Return (x, y) of the center of cell containing provided text 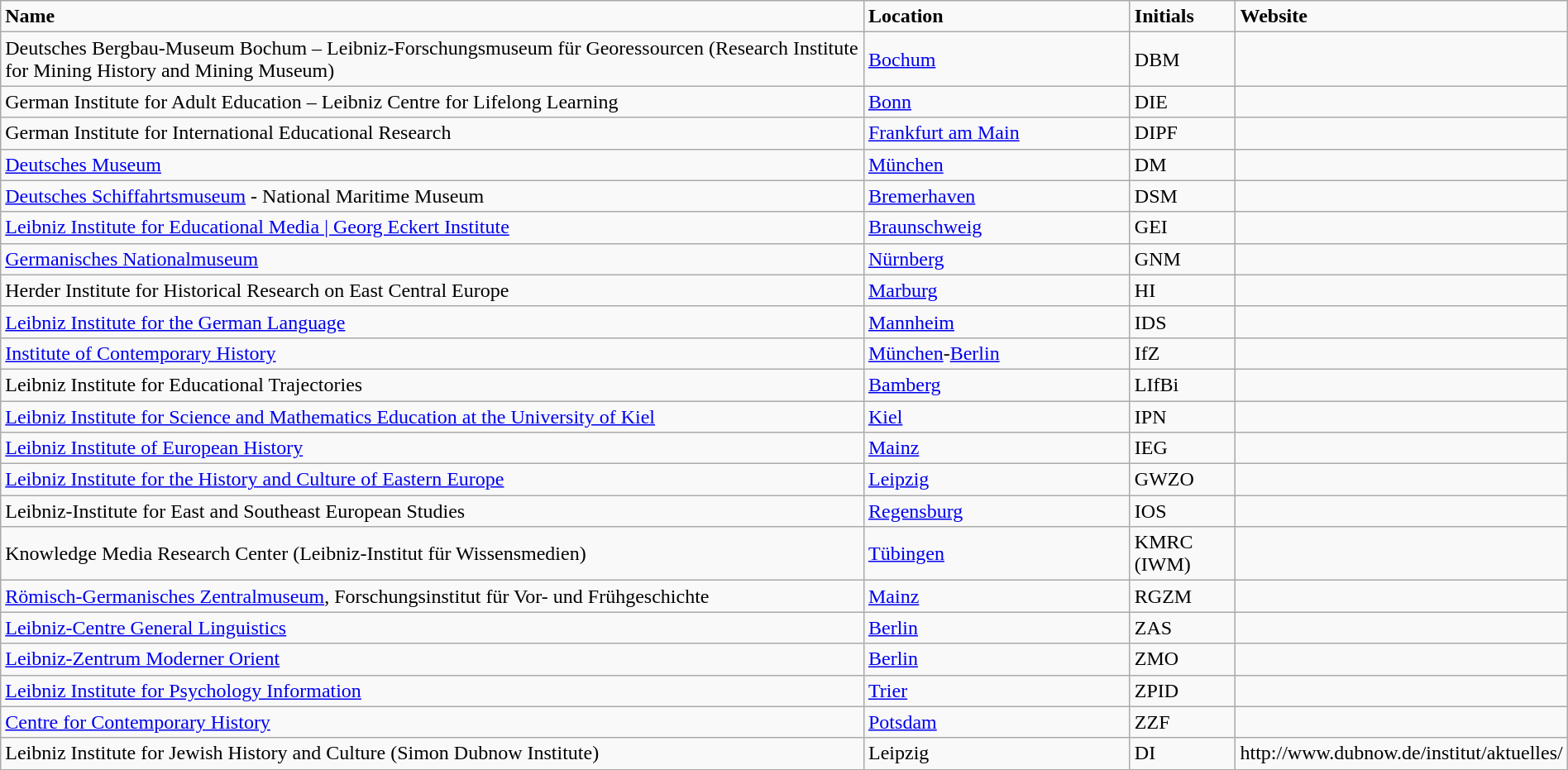
DI (1183, 753)
Deutsches Museum (433, 165)
München-Berlin (997, 353)
Bamberg (997, 385)
LIfBi (1183, 385)
DIPF (1183, 133)
Leibniz-Institute for East and Southeast European Studies (433, 511)
Herder Institute for Historical Research on East Central Europe (433, 290)
Leibniz Institute for Psychology Information (433, 691)
Regensburg (997, 511)
Braunschweig (997, 227)
Name (433, 17)
Institute of Contemporary History (433, 353)
RGZM (1183, 596)
HI (1183, 290)
IOS (1183, 511)
ZMO (1183, 659)
IEG (1183, 448)
http://www.dubnow.de/institut/aktuelles/ (1401, 753)
IPN (1183, 416)
GEI (1183, 227)
Trier (997, 691)
Leibniz Institute for the History and Culture of Eastern Europe (433, 480)
Germanisches Nationalmuseum (433, 259)
Centre for Contemporary History (433, 722)
Deutsches Bergbau-Museum Bochum – Leibniz-Forschungsmuseum für Georessourcen (Research Institute for Mining History and Mining Museum) (433, 60)
ZZF (1183, 722)
Bochum (997, 60)
Bonn (997, 102)
Website (1401, 17)
IDS (1183, 322)
Leibniz Institute for Educational Trajectories (433, 385)
Leibniz Institute for the German Language (433, 322)
Kiel (997, 416)
Tübingen (997, 554)
München (997, 165)
Mannheim (997, 322)
Deutsches Schiffahrtsmuseum - National Maritime Museum (433, 196)
ZPID (1183, 691)
German Institute for Adult Education – Leibniz Centre for Lifelong Learning (433, 102)
Römisch-Germanisches Zentralmuseum, Forschungsinstitut für Vor- und Frühgeschichte (433, 596)
Leibniz-Zentrum Moderner Orient (433, 659)
Bremerhaven (997, 196)
Knowledge Media Research Center (Leibniz-Institut für Wissensmedien) (433, 554)
Leibniz Institute for Science and Mathematics Education at the University of Kiel (433, 416)
GWZO (1183, 480)
Leibniz Institute for Educational Media | Georg Eckert Institute (433, 227)
Marburg (997, 290)
GNM (1183, 259)
Leibniz Institute of European History (433, 448)
Nürnberg (997, 259)
DIE (1183, 102)
Leibniz-Centre General Linguistics (433, 628)
German Institute for International Educational Research (433, 133)
Potsdam (997, 722)
ZAS (1183, 628)
Frankfurt am Main (997, 133)
DBM (1183, 60)
Leibniz Institute for Jewish History and Culture (Simon Dubnow Institute) (433, 753)
Location (997, 17)
DM (1183, 165)
KMRC (IWM) (1183, 554)
IfZ (1183, 353)
Initials (1183, 17)
DSM (1183, 196)
